Output the [X, Y] coordinate of the center of the cell containing the given text.  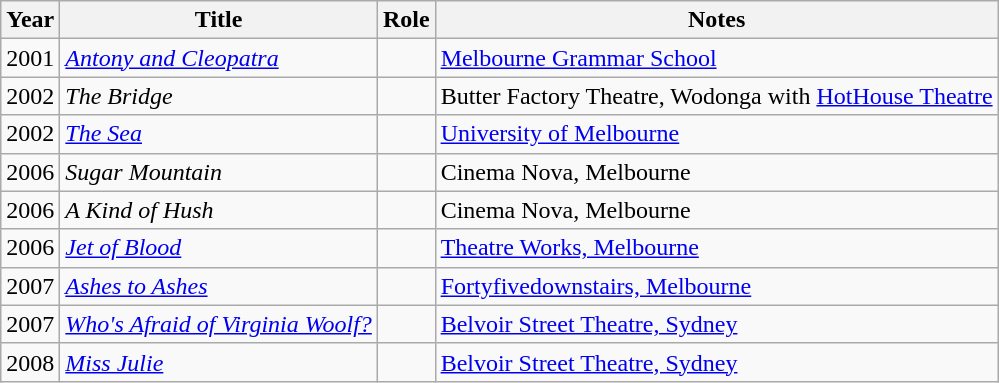
University of Melbourne [716, 134]
Year [30, 20]
Antony and Cleopatra [219, 58]
Butter Factory Theatre, Wodonga with HotHouse Theatre [716, 96]
2008 [30, 362]
Jet of Blood [219, 248]
The Bridge [219, 96]
Miss Julie [219, 362]
A Kind of Hush [219, 210]
Notes [716, 20]
Fortyfivedownstairs, Melbourne [716, 286]
2001 [30, 58]
Role [406, 20]
Ashes to Ashes [219, 286]
Melbourne Grammar School [716, 58]
Theatre Works, Melbourne [716, 248]
Who's Afraid of Virginia Woolf? [219, 324]
The Sea [219, 134]
Sugar Mountain [219, 172]
Title [219, 20]
